Extract the [x, y] coordinate from the center of the cell holding the provided text.  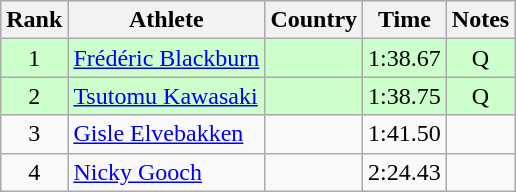
1:38.75 [405, 96]
Rank [34, 20]
Country [314, 20]
Time [405, 20]
Frédéric Blackburn [166, 58]
Gisle Elvebakken [166, 134]
1:41.50 [405, 134]
2 [34, 96]
4 [34, 172]
1:38.67 [405, 58]
Nicky Gooch [166, 172]
2:24.43 [405, 172]
3 [34, 134]
1 [34, 58]
Notes [480, 20]
Athlete [166, 20]
Tsutomu Kawasaki [166, 96]
